Locate the cell with the specified text and output its [X, Y] center coordinate. 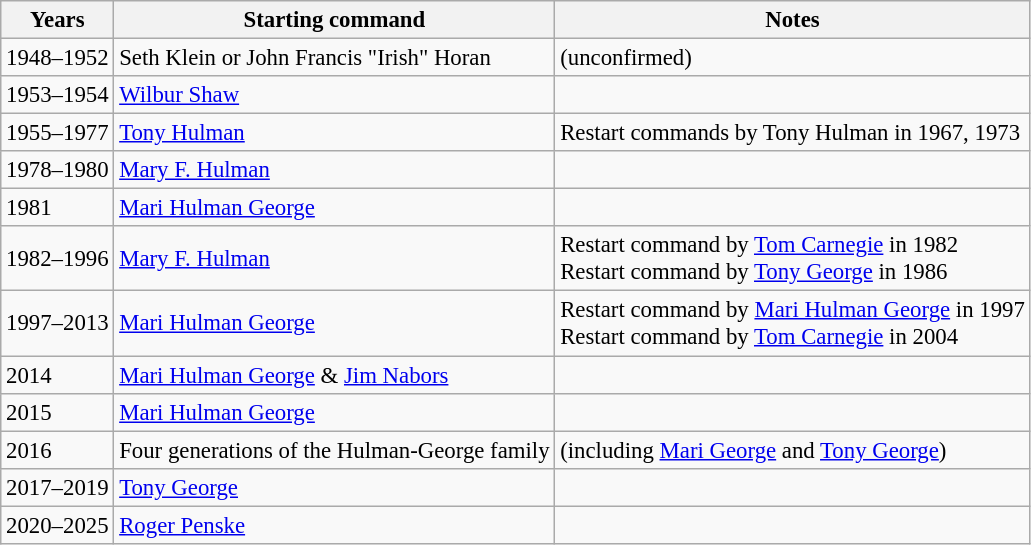
2016 [58, 450]
Seth Klein or John Francis "Irish" Horan [334, 58]
Four generations of the Hulman-George family [334, 450]
1982–1996 [58, 258]
Restart command by Mari Hulman George in 1997Restart command by Tom Carnegie in 2004 [792, 324]
Wilbur Shaw [334, 95]
Tony George [334, 487]
1953–1954 [58, 95]
Years [58, 20]
Restart commands by Tony Hulman in 1967, 1973 [792, 133]
Starting command [334, 20]
Tony Hulman [334, 133]
(unconfirmed) [792, 58]
(including Mari George and Tony George) [792, 450]
Roger Penske [334, 525]
2017–2019 [58, 487]
1948–1952 [58, 58]
Restart command by Tom Carnegie in 1982Restart command by Tony George in 1986 [792, 258]
2020–2025 [58, 525]
1997–2013 [58, 324]
1981 [58, 208]
Notes [792, 20]
2015 [58, 412]
1978–1980 [58, 170]
Mari Hulman George & Jim Nabors [334, 375]
1955–1977 [58, 133]
2014 [58, 375]
